Return [x, y] of the center of cell containing provided text 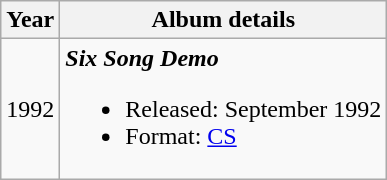
1992 [30, 109]
Year [30, 20]
Six Song DemoReleased: September 1992Format: CS [224, 109]
Album details [224, 20]
